Return the [x, y] coordinate for the center point of the cell that contains the specified text.  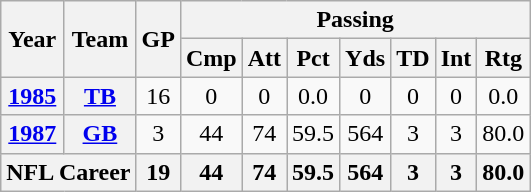
Cmp [211, 58]
GB [100, 134]
Int [456, 58]
Yds [366, 58]
Team [100, 39]
Passing [355, 20]
Pct [314, 58]
19 [158, 172]
NFL Career [68, 172]
TD [413, 58]
Year [32, 39]
16 [158, 96]
1987 [32, 134]
TB [100, 96]
GP [158, 39]
Att [264, 58]
1985 [32, 96]
Rtg [504, 58]
